From the cell containing the given text, extract its center point as [x, y] coordinate. 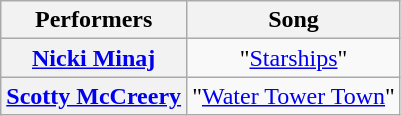
Song [294, 20]
"Starships" [294, 58]
Scotty McCreery [94, 96]
"Water Tower Town" [294, 96]
Performers [94, 20]
Nicki Minaj [94, 58]
